Return the [x, y] coordinate for the center point of the cell that contains the specified text.  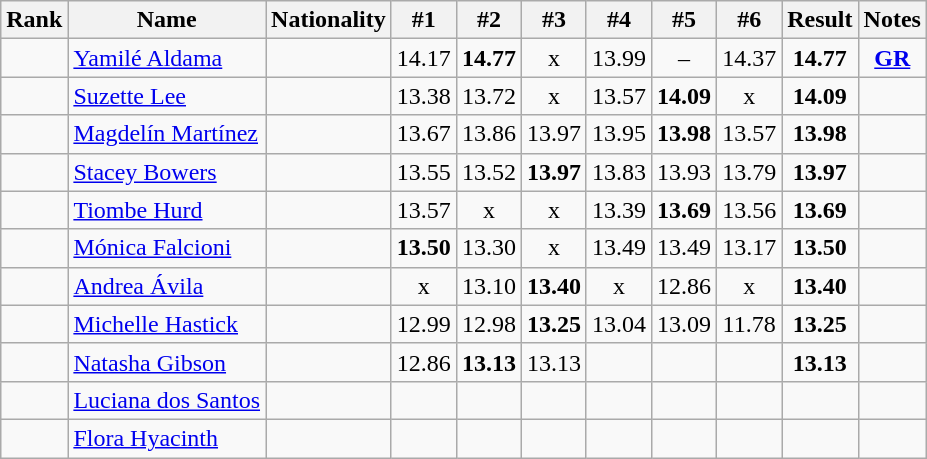
Suzette Lee [167, 96]
13.95 [618, 134]
13.86 [488, 134]
Rank [34, 20]
13.30 [488, 248]
13.38 [424, 96]
GR [892, 58]
12.99 [424, 324]
#6 [750, 20]
#4 [618, 20]
12.98 [488, 324]
Result [820, 20]
13.79 [750, 172]
13.04 [618, 324]
Natasha Gibson [167, 362]
13.67 [424, 134]
Name [167, 20]
#5 [684, 20]
13.10 [488, 286]
13.56 [750, 210]
#2 [488, 20]
Tiombe Hurd [167, 210]
13.52 [488, 172]
13.09 [684, 324]
Flora Hyacinth [167, 438]
Michelle Hastick [167, 324]
#3 [554, 20]
#1 [424, 20]
14.17 [424, 58]
Yamilé Aldama [167, 58]
– [684, 58]
13.93 [684, 172]
Nationality [329, 20]
Andrea Ávila [167, 286]
Notes [892, 20]
13.17 [750, 248]
13.72 [488, 96]
Stacey Bowers [167, 172]
13.99 [618, 58]
Mónica Falcioni [167, 248]
Luciana dos Santos [167, 400]
14.37 [750, 58]
13.39 [618, 210]
13.83 [618, 172]
13.55 [424, 172]
Magdelín Martínez [167, 134]
11.78 [750, 324]
